Extract the (x, y) coordinate from the center of the cell holding the provided text.  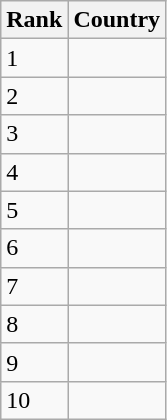
3 (34, 134)
9 (34, 362)
Rank (34, 20)
2 (34, 96)
10 (34, 400)
7 (34, 286)
4 (34, 172)
5 (34, 210)
8 (34, 324)
Country (117, 20)
1 (34, 58)
6 (34, 248)
